Identify which cell holds the provided text, then report its (X, Y) central coordinate. 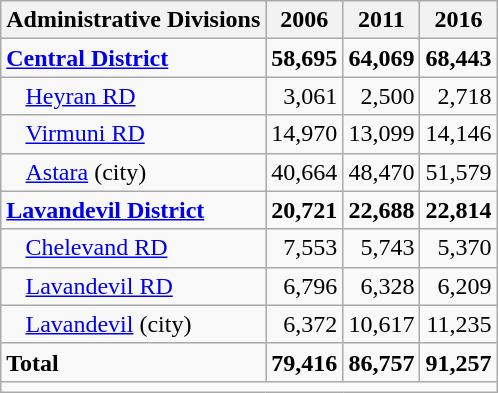
Virmuni RD (134, 134)
68,443 (458, 58)
11,235 (458, 324)
6,328 (382, 286)
58,695 (304, 58)
Heyran RD (134, 96)
2,500 (382, 96)
6,372 (304, 324)
2,718 (458, 96)
48,470 (382, 172)
10,617 (382, 324)
86,757 (382, 362)
14,146 (458, 134)
6,209 (458, 286)
Lavandevil District (134, 210)
40,664 (304, 172)
Lavandevil RD (134, 286)
2016 (458, 20)
2006 (304, 20)
Chelevand RD (134, 248)
14,970 (304, 134)
2011 (382, 20)
51,579 (458, 172)
Total (134, 362)
Central District (134, 58)
22,688 (382, 210)
3,061 (304, 96)
7,553 (304, 248)
91,257 (458, 362)
5,370 (458, 248)
Astara (city) (134, 172)
79,416 (304, 362)
13,099 (382, 134)
6,796 (304, 286)
Administrative Divisions (134, 20)
20,721 (304, 210)
64,069 (382, 58)
22,814 (458, 210)
5,743 (382, 248)
Lavandevil (city) (134, 324)
